Return the (x, y) coordinate for the center point of the cell that contains the specified text.  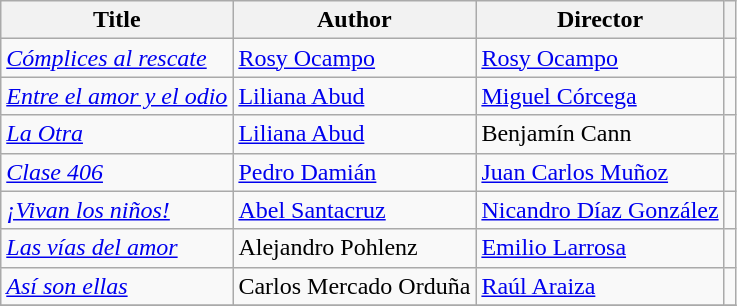
Cómplices al rescate (117, 58)
Abel Santacruz (354, 210)
Alejandro Pohlenz (354, 248)
¡Vivan los niños! (117, 210)
Director (600, 20)
Clase 406 (117, 172)
Miguel Córcega (600, 96)
Las vías del amor (117, 248)
Pedro Damián (354, 172)
Benjamín Cann (600, 134)
Carlos Mercado Orduña (354, 286)
Title (117, 20)
Emilio Larrosa (600, 248)
Así son ellas (117, 286)
Raúl Araiza (600, 286)
Author (354, 20)
Entre el amor y el odio (117, 96)
La Otra (117, 134)
Nicandro Díaz González (600, 210)
Juan Carlos Muñoz (600, 172)
